Search for the cell housing the specified text and yield its (X, Y) center coordinate. 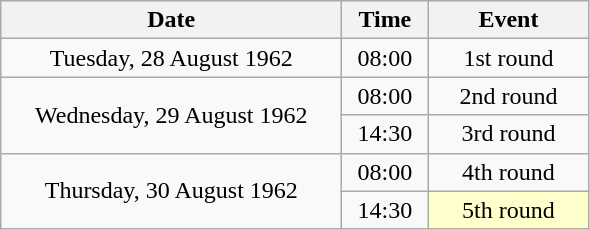
Time (385, 20)
2nd round (508, 96)
Tuesday, 28 August 1962 (172, 58)
Thursday, 30 August 1962 (172, 191)
4th round (508, 172)
5th round (508, 210)
3rd round (508, 134)
Date (172, 20)
1st round (508, 58)
Event (508, 20)
Wednesday, 29 August 1962 (172, 115)
